Return (X, Y) of the center of cell containing provided text 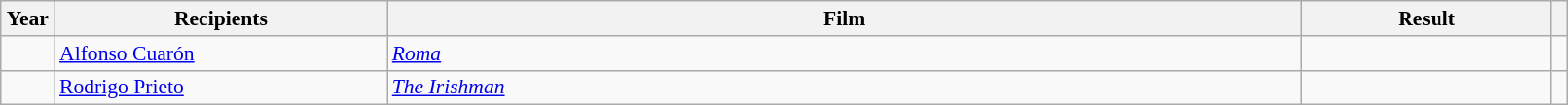
Recipients (221, 18)
Year (27, 18)
Rodrigo Prieto (221, 87)
Roma (845, 53)
Film (845, 18)
Result (1426, 18)
Alfonso Cuarón (221, 53)
The Irishman (845, 87)
